Capture the cell that displays the provided text and extract its [x, y] central coordinate. 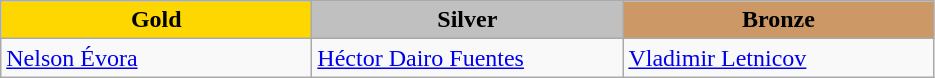
Vladimir Letnicov [778, 58]
Nelson Évora [156, 58]
Héctor Dairo Fuentes [468, 58]
Gold [156, 20]
Bronze [778, 20]
Silver [468, 20]
